Determine the (X, Y) coordinate at the center of the cell enclosing the given text.  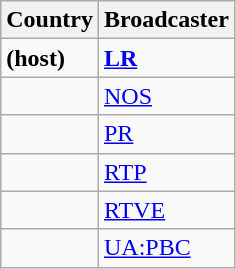
(host) (50, 58)
UA:PBC (166, 248)
RTP (166, 172)
NOS (166, 96)
Broadcaster (166, 20)
LR (166, 58)
PR (166, 134)
Country (50, 20)
RTVE (166, 210)
